Extract the [x, y] coordinate from the center of the cell holding the provided text.  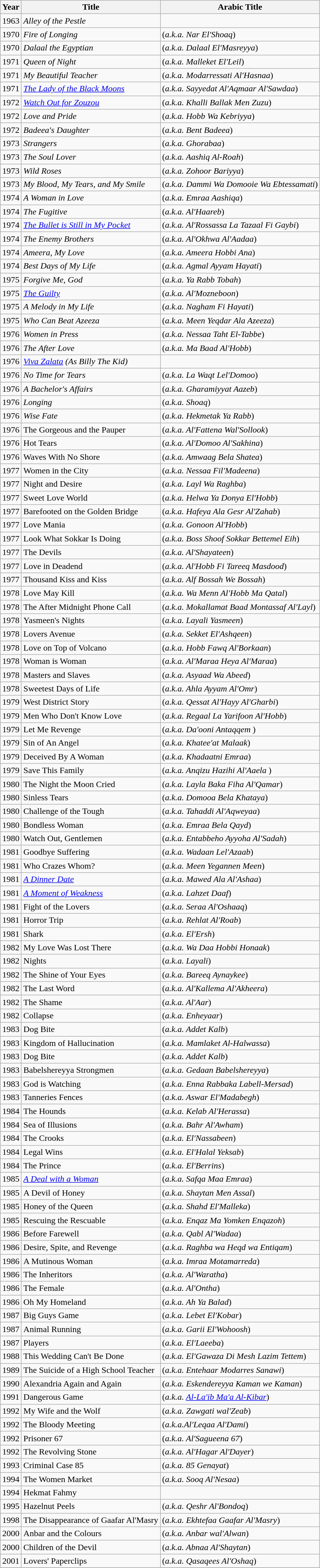
Arabic Title [240, 7]
(a.k.a. Imraa Motamarreda) [240, 1261]
(a.k.a. Eskendereyya Kaman we Kaman) [240, 1384]
(a.k.a. Agmal Ayyam Hayati) [240, 266]
1989 [11, 1370]
(a.k.a. Anbar wal'Alwan) [240, 1534]
Deceived By A Woman [91, 757]
(a.k.a. Sayyedat Al'Aqmaar Al'Sawdaa) [240, 89]
God is Watching [91, 1084]
(a.k.a. Kelab Al'Herassa) [240, 1111]
(a.k.a. Hobb Fawq Al'Borkaan) [240, 648]
A Moment of Weakness [91, 893]
A Woman in Love [91, 198]
(a.k.a. Dammi Wa Domooie Wa Ebtessamati) [240, 184]
(a.k.a. Ahla Ayyam Al'Omr) [240, 689]
(a.k.a. Dalaal El'Masreyya) [240, 48]
Collapse [91, 1015]
1993 [11, 1465]
(a.k.a. Al'Okhwa Al'Aadaa) [240, 239]
(a.k.a. Khatee'at Malaak) [240, 743]
Sweetest Days of Life [91, 689]
(a.k.a. Garii El'Wohoosh) [240, 1329]
Babelshereyya Strongmen [91, 1070]
Horror Trip [91, 920]
(a.k.a. Al'Kallema Al'Akheera) [240, 988]
Legal Wins [91, 1152]
Oh My Homeland [91, 1302]
Animal Running [91, 1329]
Best Days of My Life [91, 266]
(a.k.a. Enqaz Ma Yomken Enqazoh) [240, 1220]
Goodbye Suffering [91, 852]
Bondless Woman [91, 825]
Hekmat Fahmy [91, 1493]
(a.k.a.Al'Leqaa Al'Dami) [240, 1424]
(a.k.a. Layl Wa Raghba) [240, 484]
(a.k.a. Emraa Aashiqa) [240, 198]
The Lady of the Black Moons [91, 89]
Alley of the Pestle [91, 21]
(a.k.a. Qeshr Al'Bondoq) [240, 1506]
The After Love [91, 348]
(a.k.a. Layali Yasmeen) [240, 621]
(a.k.a. Khadaatni Emraa) [240, 757]
(a.k.a. Amwaag Bela Shatea) [240, 457]
The Last Word [91, 988]
A Melody in My Life [91, 307]
Love and Pride [91, 116]
(a.k.a. Al'Mozneboon) [240, 293]
(a.k.a. Shoaq) [240, 402]
The Revolving Stone [91, 1452]
Thousand Kiss and Kiss [91, 579]
My Wife and the Wolf [91, 1411]
1998 [11, 1520]
(a.k.a. Bahr Al'Awham) [240, 1125]
(a.k.a. Helwa Ya Donya El'Hobb) [240, 498]
Masters and Slaves [91, 675]
(a.k.a. Mawed Ala Al'Ashaa) [240, 879]
Nights [91, 961]
(a.k.a. Modarressati Al'Hasnaa) [240, 75]
Honey of the Queen [91, 1206]
My Love Was Lost There [91, 947]
Women in Press [91, 334]
(a.k.a. Sekket El'Ashqeen) [240, 634]
(a.k.a. Aswar El'Madabegh) [240, 1097]
(a.k.a. Hobb Wa Kebriyya) [240, 116]
1963 [11, 21]
(a.k.a. Al'Ontha) [240, 1288]
(a.k.a. Enna Rabbaka Labell-Mersad) [240, 1084]
(a.k.a. Gedaan Babelshereyya) [240, 1070]
Love on Top of Volcano [91, 648]
Alexandria Again and Again [91, 1384]
(a.k.a. Al-La'ib Ma'a Al-Kibar) [240, 1397]
(a.k.a. Ya Rabb Tobah) [240, 280]
A Dinner Date [91, 879]
Love Mania [91, 525]
(a.k.a. Al'Fattena Wal'Sollook) [240, 430]
(a.k.a. Hekmetak Ya Rabb) [240, 416]
(a.k.a. Lebet El'Kobar) [240, 1316]
The Guilty [91, 293]
Big Guys Game [91, 1316]
(a.k.a. Lahzet Daaf) [240, 893]
(a.k.a. Enheyaar) [240, 1015]
(a.k.a. Al'Hagar Al'Dayer) [240, 1452]
Save This Family [91, 770]
(a.k.a. Boss Shoof Sokkar Bettemel Eih) [240, 539]
(a.k.a. Gharamiyyat Aazeb) [240, 389]
Watch Out, Gentlemen [91, 839]
(a.k.a. Ekhtefaa Gaafar Al'Masry) [240, 1520]
(a.k.a. Ameera Hobbi Ana) [240, 252]
The Soul Lover [91, 157]
Ameera, My Love [91, 252]
Fight of the Lovers [91, 907]
Kingdom of Hallucination [91, 1043]
Queen of Night [91, 62]
The Inheritors [91, 1275]
The Bloody Meeting [91, 1424]
Watch Out for Zouzou [91, 102]
(a.k.a. Da'ooni Antaqqem ) [240, 729]
(a.k.a. Malleket El'Leil) [240, 62]
(a.k.a. Mamlaket Al-Halwassa) [240, 1043]
Waves With No Shore [91, 457]
(a.k.a. Al'Rossassa La Tazaal Fi Gaybi) [240, 225]
(a.k.a. Nagham Fi Hayati) [240, 307]
(a.k.a. Zohoor Bariyya) [240, 171]
Lovers' Paperclips [91, 1561]
(a.k.a. Aashiq Al-Roah) [240, 157]
Who Can Beat Azeeza [91, 320]
(a.k.a. 85 Genayat) [240, 1465]
The Shine of Your Eyes [91, 975]
(a.k.a. Bent Badeea) [240, 130]
(a.k.a. Gonoon Al'Hobb) [240, 525]
(a.k.a. Wadaan Lel'Azaab) [240, 852]
No Time for Tears [91, 375]
(a.k.a. Nessaa Fil'Madeena) [240, 471]
(a.k.a. Domooa Bela Khataya) [240, 797]
Night and Desire [91, 484]
The Women Market [91, 1479]
My Beautiful Teacher [91, 75]
(a.k.a. El'Nassabeen) [240, 1138]
Dangerous Game [91, 1397]
(a.k.a. Sooq Al'Nesaa) [240, 1479]
Who Crazes Whom? [91, 866]
Look What Sokkar Is Doing [91, 539]
(a.k.a. Khalli Ballak Men Zuzu) [240, 102]
This Wedding Can't Be Done [91, 1356]
Wise Fate [91, 416]
Rescuing the Rescuable [91, 1220]
The Female [91, 1288]
The Bullet is Still in My Pocket [91, 225]
Fire of Longing [91, 34]
A Deal with a Woman [91, 1179]
(a.k.a. Al'Domoo Al'Sakhina) [240, 443]
Sweet Love World [91, 498]
The Prince [91, 1166]
1991 [11, 1397]
Viva Zalata (As Billy The Kid) [91, 361]
The Disappearance of Gaafar Al'Masry [91, 1520]
The Devils [91, 552]
(a.k.a. Shaytan Men Assal) [240, 1193]
A Bachelor's Affairs [91, 389]
(a.k.a. Shahd El'Malleka) [240, 1206]
Dalaal the Egyptian [91, 48]
Desire, Spite, and Revenge [91, 1247]
The Suicide of a High School Teacher [91, 1370]
(a.k.a. Mokallamat Baad Montassaf Al'Layl) [240, 607]
Criminal Case 85 [91, 1465]
(a.k.a. Meen Yeqdar Ala Azeeza) [240, 320]
Love May Kill [91, 593]
Anbar and the Colours [91, 1534]
Players [91, 1343]
(a.k.a. El'Ersh) [240, 934]
Hazelnut Peels [91, 1506]
(a.k.a. Ghorabaa) [240, 143]
(a.k.a. Abnaa Al'Shaytan) [240, 1547]
(a.k.a. Wa Daa Hobbi Honaak) [240, 947]
Strangers [91, 143]
Love in Deadend [91, 566]
(a.k.a. Tahaddi Al'Aqweyaa) [240, 811]
(a.k.a. Rehlat Al'Roab) [240, 920]
(a.k.a. Seraa Al'Oshaaq) [240, 907]
The Enemy Brothers [91, 239]
(a.k.a. Bareeq Aynaykee) [240, 975]
Title [91, 7]
(a.k.a. Ma Baad Al'Hobb) [240, 348]
Sin of An Angel [91, 743]
(a.k.a. Zawgati wal'Zeab) [240, 1411]
Year [11, 7]
(a.k.a. Safqa Maa Emraa) [240, 1179]
West District Story [91, 702]
Men Who Don't Know Love [91, 716]
(a.k.a. El'Halal Yeksab) [240, 1152]
(a.k.a. Al'Sagueena 67) [240, 1438]
(a.k.a. Regaal La Yarifoon Al'Hobb) [240, 716]
Sea of Illusions [91, 1125]
Shark [91, 934]
(a.k.a. Raghba wa Heqd wa Entiqam) [240, 1247]
(a.k.a. El'Laeeba) [240, 1343]
The Fugitive [91, 212]
(a.k.a. Al'Haareb) [240, 212]
(a.k.a. Hafeya Ala Gesr Al'Zahab) [240, 511]
The Gorgeous and the Pauper [91, 430]
My Blood, My Tears, and My Smile [91, 184]
Barefooted on the Golden Bridge [91, 511]
(a.k.a. Al'Aar) [240, 1002]
Sinless Tears [91, 797]
(a.k.a. Al'Waratha) [240, 1275]
The After Midnight Phone Call [91, 607]
(a.k.a. El'Gawaza Di Mesh Lazim Tettem) [240, 1356]
(a.k.a. Nessaa Taht El-Tabbe) [240, 334]
Forgive Me, God [91, 280]
(a.k.a. Asyaad Wa Abeed) [240, 675]
Badeea's Daughter [91, 130]
Before Farewell [91, 1234]
The Crooks [91, 1138]
A Mutinous Woman [91, 1261]
(a.k.a. Layali) [240, 961]
A Devil of Honey [91, 1193]
The Hounds [91, 1111]
(a.k.a. Al'Shayateen) [240, 552]
Prisoner 67 [91, 1438]
Challenge of the Tough [91, 811]
(a.k.a. Ah Ya Balad) [240, 1302]
The Shame [91, 1002]
1988 [11, 1356]
(a.k.a. Emraa Bela Qayd) [240, 825]
(a.k.a. El'Berrins) [240, 1166]
Lovers Avenue [91, 634]
1990 [11, 1384]
Let Me Revenge [91, 729]
Longing [91, 402]
(a.k.a. Alf Bossah We Bossah) [240, 579]
Tanneries Fences [91, 1097]
(a.k.a. La Waqt Lel'Domoo) [240, 375]
(a.k.a. Qessat Al'Hayy Al'Gharbi) [240, 702]
(a.k.a. Qasaqees Al'Oshaq) [240, 1561]
2001 [11, 1561]
(a.k.a. Entehaar Modarres Sanawi) [240, 1370]
Yasmeen's Nights [91, 621]
(a.k.a. Qabl Al'Wadaa) [240, 1234]
(a.k.a. Nar El'Shoaq) [240, 34]
(a.k.a. Entabbeho Ayyoha Al'Sadah) [240, 839]
(a.k.a. Anqizu Hazihi Al'Aaela ) [240, 770]
Women in the City [91, 471]
(a.k.a. Wa Menn Al'Hobb Ma Qatal) [240, 593]
(a.k.a. Meen Yegannen Meen) [240, 866]
1995 [11, 1506]
The Night the Moon Cried [91, 784]
(a.k.a. Al'Hobb Fi Tareeq Masdood) [240, 566]
Wild Roses [91, 171]
(a.k.a. Al'Maraa Heya Al'Maraa) [240, 661]
Woman is Woman [91, 661]
Children of the Devil [91, 1547]
(a.k.a. Layla Baka Fiha Al'Qamar) [240, 784]
Hot Tears [91, 443]
